From the cell containing the given text, extract its center point as (X, Y) coordinate. 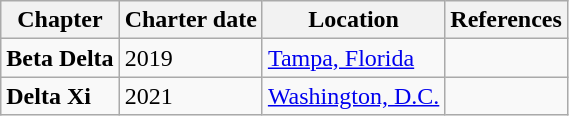
Tampa, Florida (353, 58)
Washington, D.C. (353, 96)
References (506, 20)
Location (353, 20)
Chapter (60, 20)
2021 (190, 96)
Charter date (190, 20)
2019 (190, 58)
Delta Xi (60, 96)
Beta Delta (60, 58)
